Extract the [x, y] coordinate from the center of the cell holding the provided text.  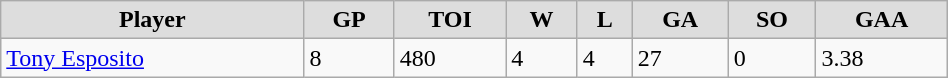
480 [450, 58]
GAA [882, 20]
W [542, 20]
TOI [450, 20]
SO [772, 20]
27 [680, 58]
3.38 [882, 58]
0 [772, 58]
Tony Esposito [152, 58]
GA [680, 20]
Player [152, 20]
GP [349, 20]
L [604, 20]
8 [349, 58]
